Extract the [x, y] coordinate from the center of the cell holding the provided text.  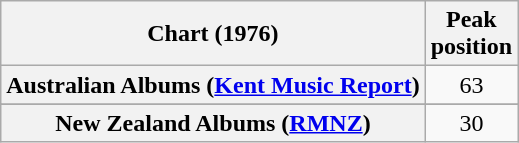
New Zealand Albums (RMNZ) [213, 123]
Australian Albums (Kent Music Report) [213, 85]
Chart (1976) [213, 34]
30 [471, 123]
63 [471, 85]
Peakposition [471, 34]
